Return the [X, Y] coordinate for the center point of the cell that contains the specified text.  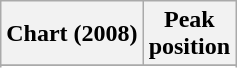
Peak position [189, 34]
Chart (2008) [72, 34]
